Return the [X, Y] coordinate for the center point of the cell that contains the specified text.  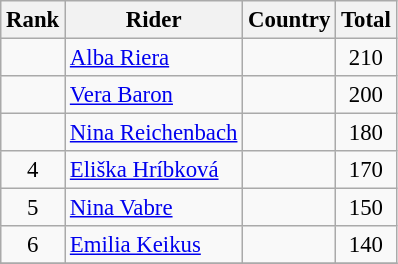
210 [366, 58]
Emilia Keikus [154, 245]
180 [366, 133]
Alba Riera [154, 58]
4 [33, 170]
200 [366, 95]
Country [290, 20]
Rank [33, 20]
Nina Vabre [154, 208]
6 [33, 245]
Rider [154, 20]
Vera Baron [154, 95]
Eliška Hríbková [154, 170]
140 [366, 245]
Total [366, 20]
Nina Reichenbach [154, 133]
170 [366, 170]
150 [366, 208]
5 [33, 208]
